Provide the [X, Y] coordinate of the cell's center where the given text is located.  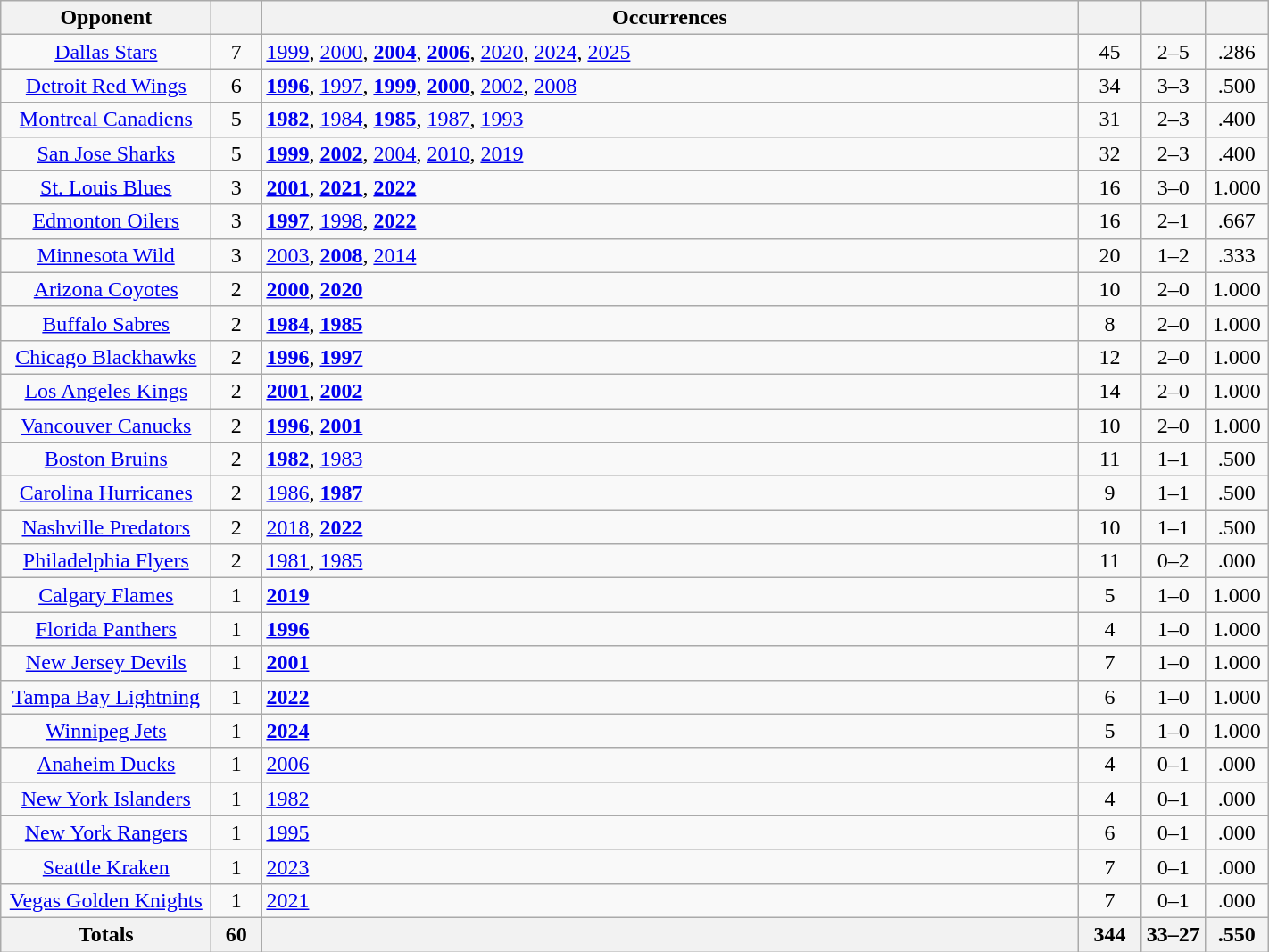
0–2 [1173, 561]
1982, 1984, 1985, 1987, 1993 [669, 120]
Detroit Red Wings [106, 86]
1997, 1998, 2022 [669, 221]
1984, 1985 [669, 323]
Arizona Coyotes [106, 289]
2024 [669, 731]
Minnesota Wild [106, 255]
34 [1110, 86]
Vegas Golden Knights [106, 900]
33–27 [1173, 934]
Anaheim Ducks [106, 765]
45 [1110, 52]
3–3 [1173, 86]
Boston Bruins [106, 459]
14 [1110, 391]
Calgary Flames [106, 595]
Tampa Bay Lightning [106, 697]
2001 [669, 663]
2006 [669, 765]
San Jose Sharks [106, 153]
1999, 2002, 2004, 2010, 2019 [669, 153]
1996, 2001 [669, 426]
2022 [669, 697]
Montreal Canadiens [106, 120]
1982 [669, 799]
1996, 1997 [669, 357]
Seattle Kraken [106, 866]
3–0 [1173, 187]
12 [1110, 357]
1996, 1997, 1999, 2000, 2002, 2008 [669, 86]
New York Islanders [106, 799]
New York Rangers [106, 832]
.333 [1237, 255]
344 [1110, 934]
2019 [669, 595]
2001, 2002 [669, 391]
.550 [1237, 934]
20 [1110, 255]
2021 [669, 900]
Winnipeg Jets [106, 731]
Philadelphia Flyers [106, 561]
Nashville Predators [106, 527]
2–1 [1173, 221]
1999, 2000, 2004, 2006, 2020, 2024, 2025 [669, 52]
Carolina Hurricanes [106, 493]
Los Angeles Kings [106, 391]
.667 [1237, 221]
Buffalo Sabres [106, 323]
Occurrences [669, 18]
Florida Panthers [106, 629]
2003, 2008, 2014 [669, 255]
1996 [669, 629]
60 [236, 934]
Opponent [106, 18]
1986, 1987 [669, 493]
New Jersey Devils [106, 663]
1981, 1985 [669, 561]
2000, 2020 [669, 289]
1982, 1983 [669, 459]
Totals [106, 934]
Edmonton Oilers [106, 221]
2023 [669, 866]
Vancouver Canucks [106, 426]
St. Louis Blues [106, 187]
1–2 [1173, 255]
9 [1110, 493]
8 [1110, 323]
Chicago Blackhawks [106, 357]
1995 [669, 832]
2018, 2022 [669, 527]
31 [1110, 120]
2001, 2021, 2022 [669, 187]
2–5 [1173, 52]
Dallas Stars [106, 52]
.286 [1237, 52]
32 [1110, 153]
